Locate the cell with the specified text and output its [x, y] center coordinate. 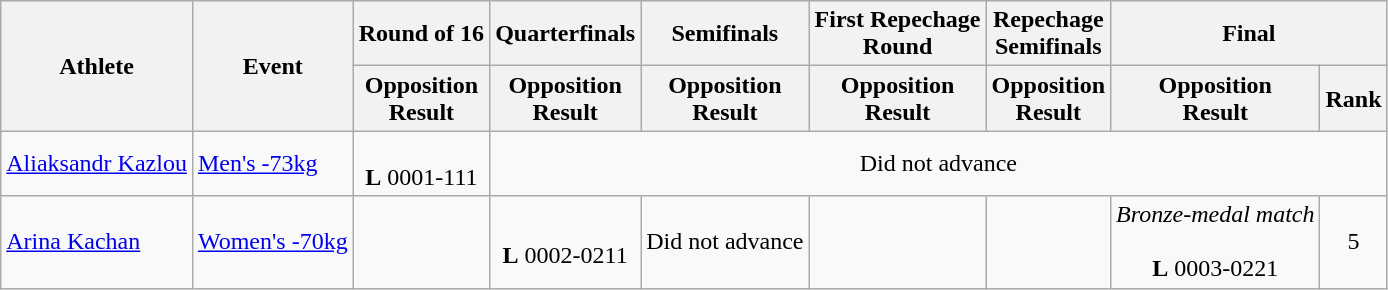
Quarterfinals [566, 34]
L 0002-0211 [566, 242]
Bronze-medal matchL 0003-0221 [1216, 242]
Round of 16 [421, 34]
Repechage Semifinals [1048, 34]
Women's -70kg [272, 242]
Arina Kachan [97, 242]
Event [272, 66]
Aliaksandr Kazlou [97, 164]
5 [1354, 242]
Men's -73kg [272, 164]
Final [1250, 34]
Rank [1354, 98]
First Repechage Round [898, 34]
Athlete [97, 66]
L 0001-111 [421, 164]
Semifinals [725, 34]
